Scan for the cell matching the given text and deliver its [X, Y] coordinate at center. 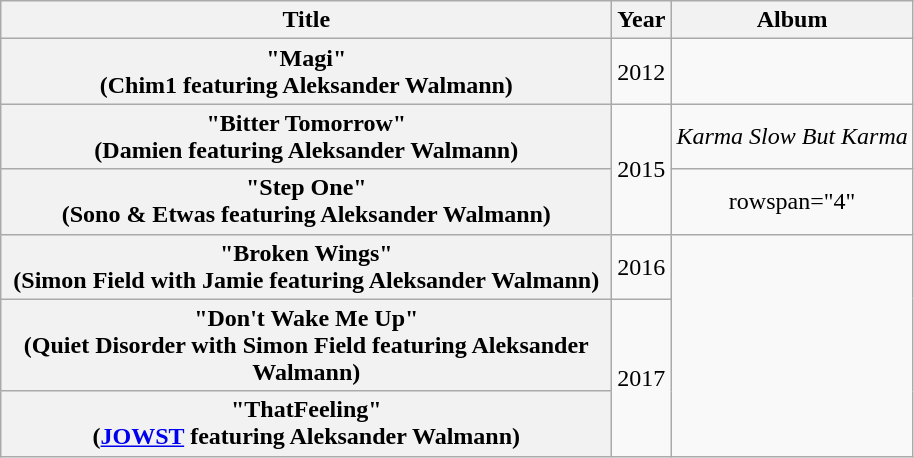
Title [306, 20]
2015 [642, 169]
"Magi"(Chim1 featuring Aleksander Walmann) [306, 72]
rowspan="4" [792, 202]
2017 [642, 378]
2016 [642, 266]
"Bitter Tomorrow"(Damien featuring Aleksander Walmann) [306, 136]
2012 [642, 72]
Album [792, 20]
"Broken Wings"(Simon Field with Jamie featuring Aleksander Walmann) [306, 266]
"Step One"(Sono & Etwas featuring Aleksander Walmann) [306, 202]
Year [642, 20]
"ThatFeeling"(JOWST featuring Aleksander Walmann) [306, 424]
"Don't Wake Me Up"(Quiet Disorder with Simon Field featuring Aleksander Walmann) [306, 345]
Karma Slow But Karma [792, 136]
